Search for the cell housing the specified text and yield its [X, Y] center coordinate. 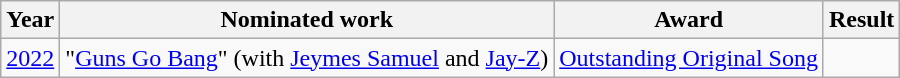
Award [689, 20]
"Guns Go Bang" (with Jeymes Samuel and Jay-Z) [307, 58]
Nominated work [307, 20]
Outstanding Original Song [689, 58]
Result [861, 20]
2022 [30, 58]
Year [30, 20]
